Identify which cell holds the provided text, then report its [x, y] central coordinate. 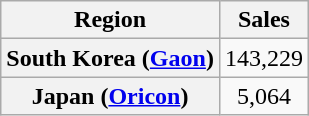
Region [110, 20]
South Korea (Gaon) [110, 58]
5,064 [264, 96]
Japan (Oricon) [110, 96]
143,229 [264, 58]
Sales [264, 20]
